Extract the [x, y] coordinate from the center of the cell holding the provided text.  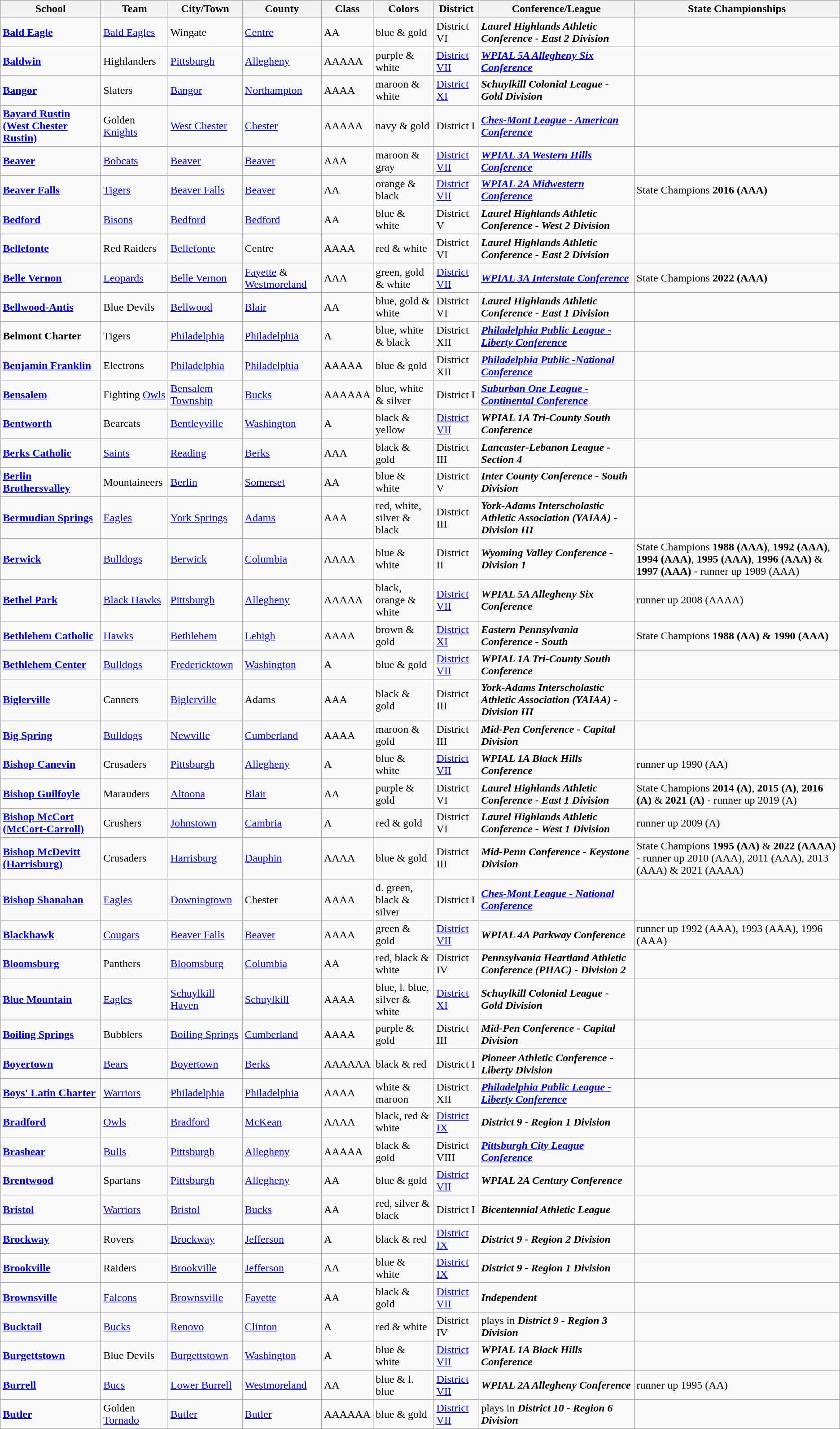
Golden Tornado [135, 1414]
Blue Mountain [51, 999]
Northampton [282, 91]
Bethel Park [51, 600]
Canners [135, 700]
Leopards [135, 277]
Blackhawk [51, 935]
maroon & gray [403, 161]
Bellwood [205, 307]
Falcons [135, 1297]
Bald Eagles [135, 32]
Conference/League [556, 9]
Lancaster-Lebanon League - Section 4 [556, 453]
green, gold & white [403, 277]
Class [347, 9]
orange & black [403, 190]
Bethlehem [205, 636]
York Springs [205, 518]
runner up 1990 (AA) [737, 764]
plays in District 10 - Region 6 Division [556, 1414]
Hawks [135, 636]
District [456, 9]
green & gold [403, 935]
Benjamin Franklin [51, 365]
Bensalem [51, 395]
Fredericktown [205, 664]
Suburban One League - Continental Conference [556, 395]
Reading [205, 453]
Eastern Pennsylvania Conference - South [556, 636]
WPIAL 2A Century Conference [556, 1181]
maroon & gold [403, 735]
Bayard Rustin (West Chester Rustin) [51, 126]
Laurel Highlands Athletic Conference - West 2 Division [556, 219]
Schuylkill [282, 999]
Colors [403, 9]
Berlin [205, 482]
District 9 - Region 2 Division [556, 1239]
navy & gold [403, 126]
blue, l. blue, silver & white [403, 999]
Bisons [135, 219]
Electrons [135, 365]
Bellwood-Antis [51, 307]
State Championships [737, 9]
Golden Knights [135, 126]
Spartans [135, 1181]
Saints [135, 453]
Pennsylvania Heartland Athletic Conference (PHAC) - Division 2 [556, 964]
Altoona [205, 794]
District II [456, 559]
Johnstown [205, 822]
Baldwin [51, 61]
Cambria [282, 822]
plays in District 9 - Region 3 Division [556, 1326]
Red Raiders [135, 249]
blue, gold & white [403, 307]
County [282, 9]
runner up 1995 (AA) [737, 1385]
Ches-Mont League - National Conference [556, 900]
Bubblers [135, 1034]
Bethlehem Catholic [51, 636]
Brentwood [51, 1181]
Philadelphia Public -National Conference [556, 365]
Bensalem Township [205, 395]
Bears [135, 1064]
Big Spring [51, 735]
red, white, silver & black [403, 518]
Boys' Latin Charter [51, 1093]
brown & gold [403, 636]
Wyoming Valley Conference - Division 1 [556, 559]
Westmoreland [282, 1385]
Berks Catholic [51, 453]
Pittsburgh City League Conference [556, 1151]
Burrell [51, 1385]
white & maroon [403, 1093]
Bearcats [135, 424]
Bermudian Springs [51, 518]
Harrisburg [205, 858]
State Champions 2016 (AAA) [737, 190]
WPIAL 2A Midwestern Conference [556, 190]
Clinton [282, 1326]
Bucs [135, 1385]
Mid-Penn Conference - Keystone Division [556, 858]
Independent [556, 1297]
Marauders [135, 794]
Fayette [282, 1297]
State Champions 1988 (AA) & 1990 (AAA) [737, 636]
WPIAL 3A Western Hills Conference [556, 161]
Fighting Owls [135, 395]
blue, white & silver [403, 395]
maroon & white [403, 91]
Berlin Brothersvalley [51, 482]
Bobcats [135, 161]
Bulls [135, 1151]
black, red & white [403, 1122]
blue & l. blue [403, 1385]
Laurel Highlands Athletic Conference - West 1 Division [556, 822]
Owls [135, 1122]
purple & white [403, 61]
School [51, 9]
State Champions 1995 (AA) & 2022 (AAAA) - runner up 2010 (AAA), 2011 (AAA), 2013 (AAA) & 2021 (AAAA) [737, 858]
Bicentennial Athletic League [556, 1209]
WPIAL 4A Parkway Conference [556, 935]
Bentleyville [205, 424]
Bishop McDevitt (Harrisburg) [51, 858]
Newville [205, 735]
Slaters [135, 91]
Cougars [135, 935]
Team [135, 9]
Downingtown [205, 900]
Bentworth [51, 424]
Renovo [205, 1326]
Inter County Conference - South Division [556, 482]
runner up 1992 (AAA), 1993 (AAA), 1996 (AAA) [737, 935]
Bishop Shanahan [51, 900]
Bishop Guilfoyle [51, 794]
Lower Burrell [205, 1385]
Dauphin [282, 858]
Pioneer Athletic Conference - Liberty Division [556, 1064]
Highlanders [135, 61]
WPIAL 3A Interstate Conference [556, 277]
Bald Eagle [51, 32]
Wingate [205, 32]
Rovers [135, 1239]
State Champions 1988 (AAA), 1992 (AAA), 1994 (AAA), 1995 (AAA), 1996 (AAA) & 1997 (AAA) - runner up 1989 (AAA) [737, 559]
State Champions 2014 (A), 2015 (A), 2016 (A) & 2021 (A) - runner up 2019 (A) [737, 794]
McKean [282, 1122]
Schuylkill Haven [205, 999]
Bethlehem Center [51, 664]
West Chester [205, 126]
Fayette & Westmoreland [282, 277]
runner up 2008 (AAAA) [737, 600]
Bishop McCort (McCort-Carroll) [51, 822]
Crushers [135, 822]
Belmont Charter [51, 336]
runner up 2009 (A) [737, 822]
d. green, black & silver [403, 900]
State Champions 2022 (AAA) [737, 277]
black & yellow [403, 424]
District VIII [456, 1151]
Lehigh [282, 636]
Bucktail [51, 1326]
Mountaineers [135, 482]
red, black & white [403, 964]
red & gold [403, 822]
black, orange & white [403, 600]
red, silver & black [403, 1209]
Panthers [135, 964]
WPIAL 2A Allegheny Conference [556, 1385]
Bishop Canevin [51, 764]
City/Town [205, 9]
blue, white & black [403, 336]
Black Hawks [135, 600]
Ches-Mont League - American Conference [556, 126]
Somerset [282, 482]
Brashear [51, 1151]
Raiders [135, 1268]
